Capture the cell that displays the provided text and extract its (X, Y) central coordinate. 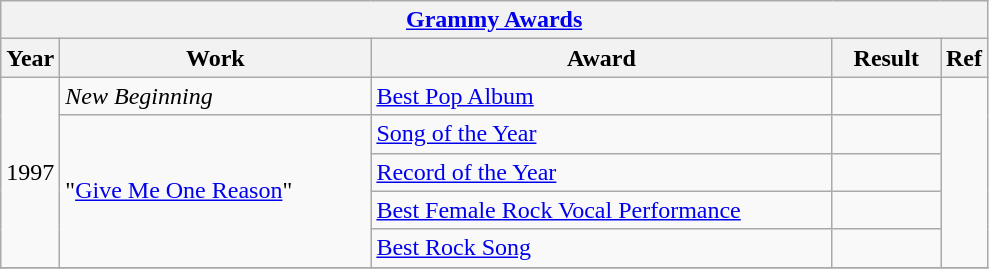
Award (602, 58)
"Give Me One Reason" (216, 191)
Best Pop Album (602, 96)
Song of the Year (602, 134)
Result (886, 58)
Best Female Rock Vocal Performance (602, 210)
Work (216, 58)
Best Rock Song (602, 248)
Year (30, 58)
Record of the Year (602, 172)
Ref (964, 58)
New Beginning (216, 96)
Grammy Awards (494, 20)
1997 (30, 172)
